Extract the (x, y) coordinate from the center of the cell holding the provided text.  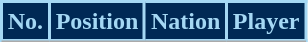
Nation (186, 22)
Player (266, 22)
No. (26, 22)
Position (96, 22)
